Pinpoint the cell where the given text exists, returning its [X, Y] midpoint coordinate. 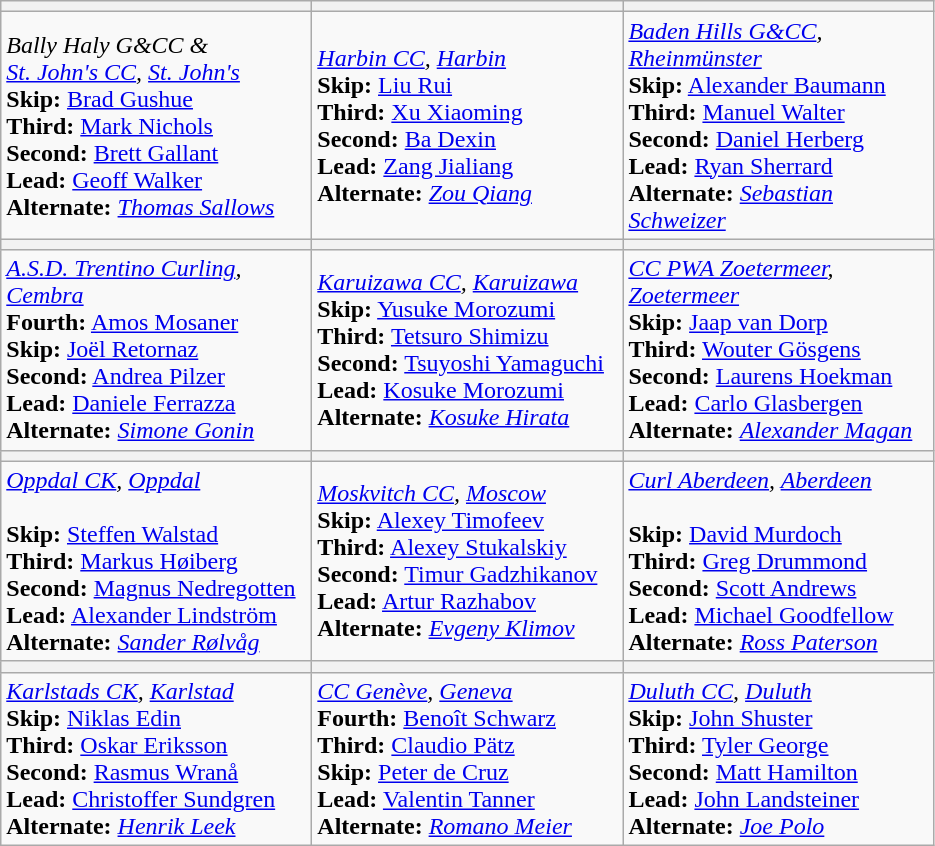
Baden Hills G&CC, RheinmünsterSkip: Alexander Baumann Third: Manuel Walter Second: Daniel Herberg Lead: Ryan Sherrard Alternate: Sebastian Schweizer [778, 126]
CC PWA Zoetermeer, ZoetermeerSkip: Jaap van Dorp Third: Wouter Gösgens Second: Laurens Hoekman Lead: Carlo Glasbergen Alternate: Alexander Magan [778, 350]
A.S.D. Trentino Curling, CembraFourth: Amos Mosaner Skip: Joël Retornaz Second: Andrea Pilzer Lead: Daniele Ferrazza Alternate: Simone Gonin [156, 350]
Oppdal CK, OppdalSkip: Steffen Walstad Third: Markus Høiberg Second: Magnus Nedregotten Lead: Alexander Lindström Alternate: Sander Rølvåg [156, 561]
Duluth CC, DuluthSkip: John Shuster Third: Tyler George Second: Matt Hamilton Lead: John Landsteiner Alternate: Joe Polo [778, 758]
Moskvitch CC, MoscowSkip: Alexey Timofeev Third: Alexey Stukalskiy Second: Timur Gadzhikanov Lead: Artur Razhabov Alternate: Evgeny Klimov [468, 561]
Karuizawa CC, KaruizawaSkip: Yusuke Morozumi Third: Tetsuro Shimizu Second: Tsuyoshi Yamaguchi Lead: Kosuke Morozumi Alternate: Kosuke Hirata [468, 350]
Harbin CC, HarbinSkip: Liu Rui Third: Xu Xiaoming Second: Ba Dexin Lead: Zang Jialiang Alternate: Zou Qiang [468, 126]
Bally Haly G&CC & St. John's CC, St. John'sSkip: Brad Gushue Third: Mark Nichols Second: Brett Gallant Lead: Geoff Walker Alternate: Thomas Sallows [156, 126]
Curl Aberdeen, AberdeenSkip: David Murdoch Third: Greg Drummond Second: Scott Andrews Lead: Michael Goodfellow Alternate: Ross Paterson [778, 561]
CC Genève, GenevaFourth: Benoît Schwarz Third: Claudio Pätz Skip: Peter de Cruz Lead: Valentin Tanner Alternate: Romano Meier [468, 758]
Karlstads CK, KarlstadSkip: Niklas Edin Third: Oskar Eriksson Second: Rasmus Wranå Lead: Christoffer Sundgren Alternate: Henrik Leek [156, 758]
